Scan for the cell matching the given text and deliver its [X, Y] coordinate at center. 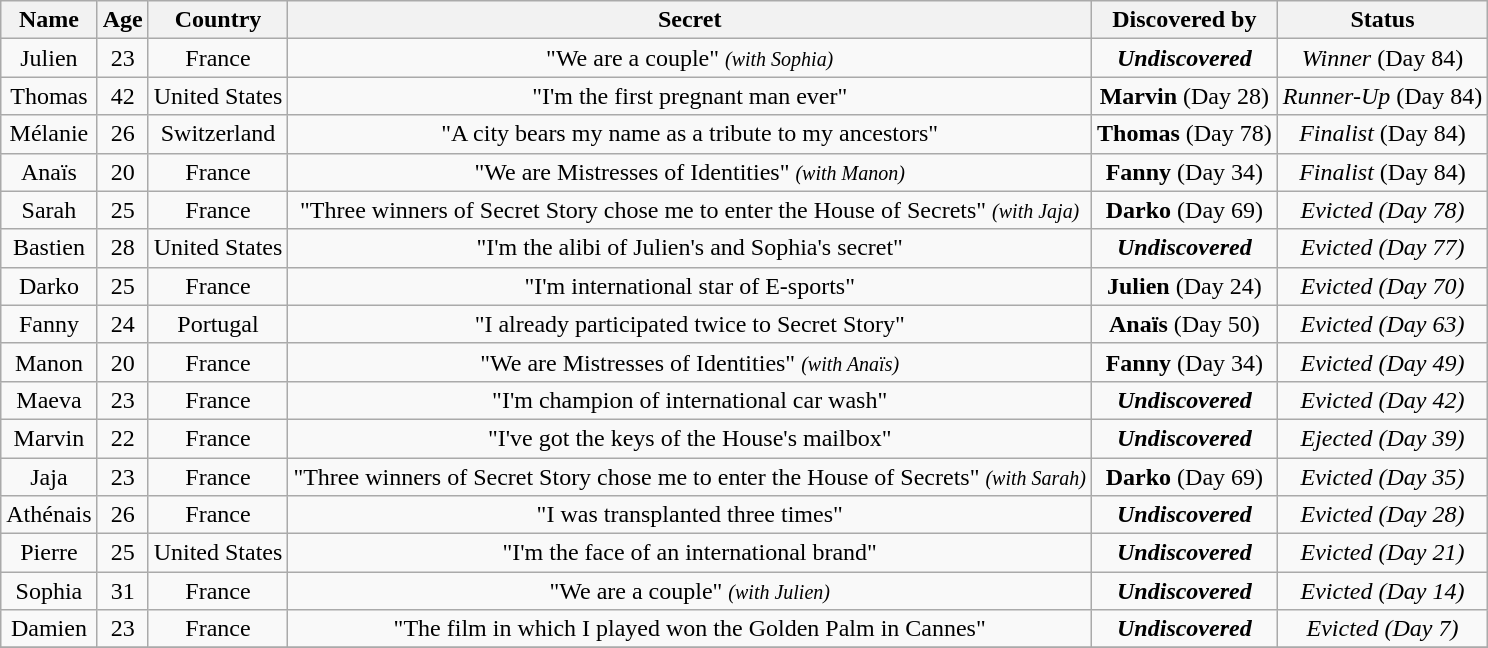
Thomas (Day 78) [1185, 134]
Thomas [49, 96]
Evicted (Day 42) [1382, 400]
"I was transplanted three times" [690, 515]
"We are Mistresses of Identities" (with Anaïs) [690, 362]
Julien (Day 24) [1185, 286]
Status [1382, 20]
31 [122, 591]
Ejected (Day 39) [1382, 438]
Bastien [49, 248]
Marvin [49, 438]
Evicted (Day 78) [1382, 210]
"We are a couple" (with Sophia) [690, 58]
Evicted (Day 49) [1382, 362]
Evicted (Day 14) [1382, 591]
"I've got the keys of the House's mailbox" [690, 438]
"We are a couple" (with Julien) [690, 591]
"I'm champion of international car wash" [690, 400]
42 [122, 96]
"The film in which I played won the Golden Palm in Cannes" [690, 629]
Anaïs [49, 172]
Secret [690, 20]
Evicted (Day 77) [1382, 248]
Evicted (Day 35) [1382, 477]
Switzerland [218, 134]
Maeva [49, 400]
Fanny [49, 324]
"I'm the alibi of Julien's and Sophia's secret" [690, 248]
Anaïs (Day 50) [1185, 324]
24 [122, 324]
"Three winners of Secret Story chose me to enter the House of Secrets" (with Sarah) [690, 477]
Country [218, 20]
Evicted (Day 70) [1382, 286]
"I'm the first pregnant man ever" [690, 96]
Sarah [49, 210]
"A city bears my name as a tribute to my ancestors" [690, 134]
"I'm the face of an international brand" [690, 553]
22 [122, 438]
Portugal [218, 324]
Darko [49, 286]
Athénais [49, 515]
Mélanie [49, 134]
Damien [49, 629]
Sophia [49, 591]
Evicted (Day 63) [1382, 324]
Julien [49, 58]
Evicted (Day 7) [1382, 629]
Winner (Day 84) [1382, 58]
Jaja [49, 477]
28 [122, 248]
Marvin (Day 28) [1185, 96]
Evicted (Day 21) [1382, 553]
Runner-Up (Day 84) [1382, 96]
Discovered by [1185, 20]
"I already participated twice to Secret Story" [690, 324]
"I'm international star of E-sports" [690, 286]
"We are Mistresses of Identities" (with Manon) [690, 172]
Age [122, 20]
Evicted (Day 28) [1382, 515]
Pierre [49, 553]
Manon [49, 362]
Name [49, 20]
"Three winners of Secret Story chose me to enter the House of Secrets" (with Jaja) [690, 210]
